Capture the cell that displays the provided text and extract its [X, Y] central coordinate. 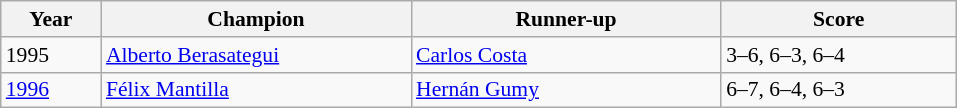
1996 [51, 90]
Carlos Costa [566, 55]
1995 [51, 55]
Year [51, 19]
Félix Mantilla [256, 90]
Champion [256, 19]
Runner-up [566, 19]
6–7, 6–4, 6–3 [838, 90]
3–6, 6–3, 6–4 [838, 55]
Alberto Berasategui [256, 55]
Hernán Gumy [566, 90]
Score [838, 19]
